Search for the cell housing the specified text and yield its [x, y] center coordinate. 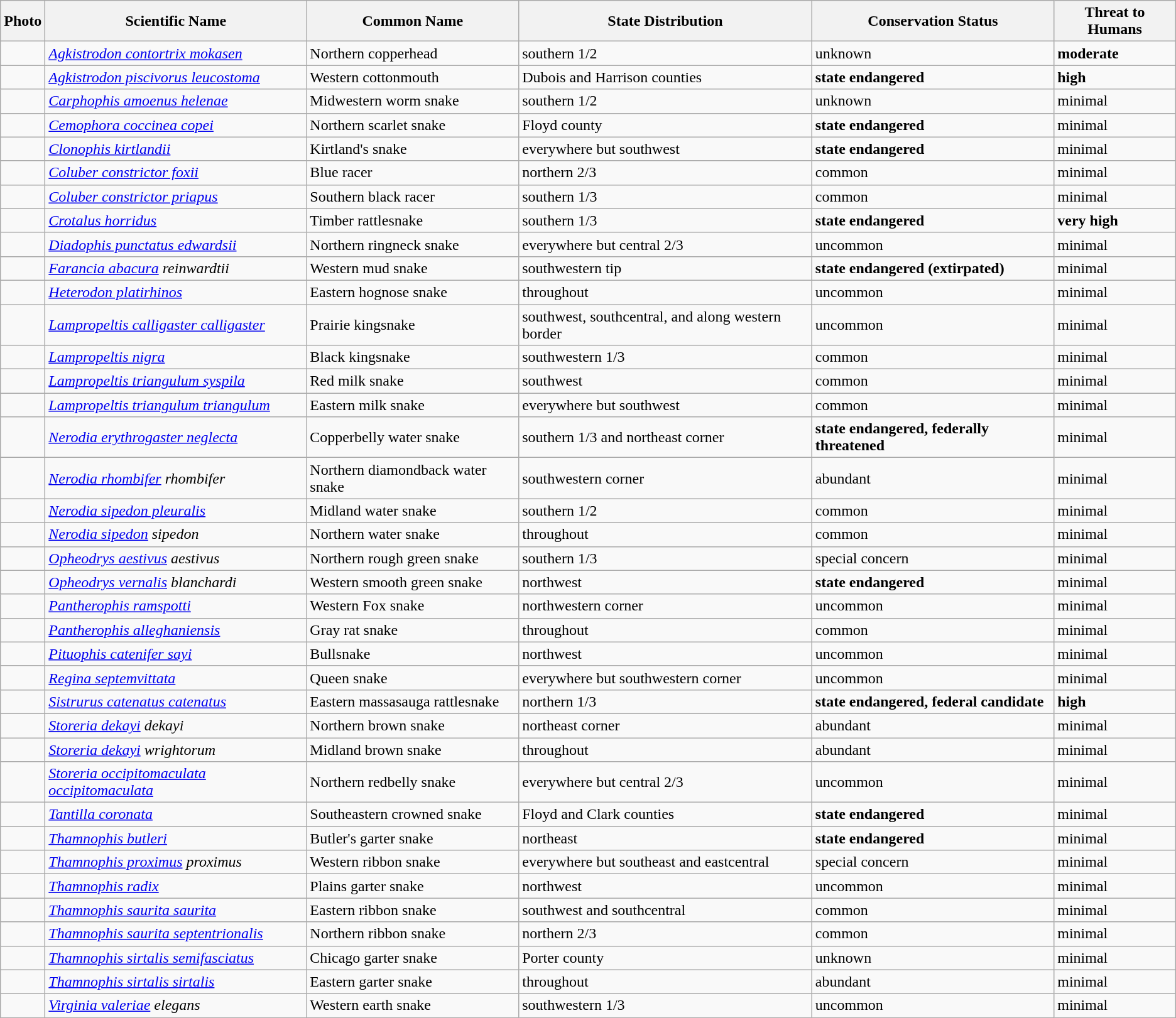
everywhere but southwestern corner [666, 678]
southwest and southcentral [666, 910]
Northern scarlet snake [413, 125]
Plains garter snake [413, 886]
Thamnophis saurita septentrionalis [176, 934]
State Distribution [666, 21]
Northern ringneck snake [413, 244]
Southern black racer [413, 197]
Coluber constrictor foxii [176, 173]
Diadophis punctatus edwardsii [176, 244]
Thamnophis proximus proximus [176, 862]
Storeria occipitomaculata occipitomaculata [176, 782]
Nerodia sipedon pleuralis [176, 511]
Eastern hognose snake [413, 292]
southern 1/3 and northeast corner [666, 437]
Photo [23, 21]
Thamnophis butleri [176, 838]
Eastern ribbon snake [413, 910]
Blue racer [413, 173]
Coluber constrictor priapus [176, 197]
Northern copperhead [413, 53]
Prairie kingsnake [413, 324]
Bullsnake [413, 654]
Cemophora coccinea copei [176, 125]
Northern diamondback water snake [413, 479]
Storeria dekayi dekayi [176, 725]
state endangered, federally threatened [932, 437]
state endangered (extirpated) [932, 268]
Heterodon platirhinos [176, 292]
Thamnophis sirtalis semifasciatus [176, 958]
Porter county [666, 958]
Gray rat snake [413, 630]
Midwestern worm snake [413, 101]
moderate [1115, 53]
Lampropeltis nigra [176, 357]
Midland brown snake [413, 749]
Carphophis amoenus helenae [176, 101]
Nerodia erythrogaster neglecta [176, 437]
Northern brown snake [413, 725]
Western Fox snake [413, 606]
Pantherophis alleghaniensis [176, 630]
Conservation Status [932, 21]
Northern redbelly snake [413, 782]
Eastern garter snake [413, 982]
Regina septemvittata [176, 678]
Virginia valeriae elegans [176, 1005]
Eastern massasauga rattlesnake [413, 701]
Kirtland's snake [413, 149]
Western ribbon snake [413, 862]
Northern ribbon snake [413, 934]
Lampropeltis triangulum syspila [176, 381]
Northern rough green snake [413, 558]
Western earth snake [413, 1005]
Opheodrys vernalis blanchardi [176, 582]
Dubois and Harrison counties [666, 77]
northeast corner [666, 725]
very high [1115, 220]
Nerodia rhombifer rhombifer [176, 479]
Timber rattlesnake [413, 220]
Red milk snake [413, 381]
southwestern corner [666, 479]
Pantherophis ramspotti [176, 606]
Threat to Humans [1115, 21]
northwestern corner [666, 606]
Western cottonmouth [413, 77]
Common Name [413, 21]
Chicago garter snake [413, 958]
northeast [666, 838]
Butler's garter snake [413, 838]
Floyd county [666, 125]
Copperbelly water snake [413, 437]
Lampropeltis calligaster calligaster [176, 324]
Storeria dekayi wrightorum [176, 749]
Lampropeltis triangulum triangulum [176, 405]
Midland water snake [413, 511]
Crotalus horridus [176, 220]
Sistrurus catenatus catenatus [176, 701]
Floyd and Clark counties [666, 815]
Thamnophis sirtalis sirtalis [176, 982]
Eastern milk snake [413, 405]
southwestern tip [666, 268]
everywhere but southeast and eastcentral [666, 862]
Agkistrodon contortrix mokasen [176, 53]
Farancia abacura reinwardtii [176, 268]
Pituophis catenifer sayi [176, 654]
Western mud snake [413, 268]
Scientific Name [176, 21]
state endangered, federal candidate [932, 701]
Western smooth green snake [413, 582]
Clonophis kirtlandii [176, 149]
Agkistrodon piscivorus leucostoma [176, 77]
Queen snake [413, 678]
Nerodia sipedon sipedon [176, 534]
Tantilla coronata [176, 815]
Northern water snake [413, 534]
Opheodrys aestivus aestivus [176, 558]
Black kingsnake [413, 357]
southwest [666, 381]
Thamnophis saurita saurita [176, 910]
northern 1/3 [666, 701]
southwest, southcentral, and along western border [666, 324]
Southeastern crowned snake [413, 815]
Thamnophis radix [176, 886]
